Scan for the cell matching the given text and deliver its [x, y] coordinate at center. 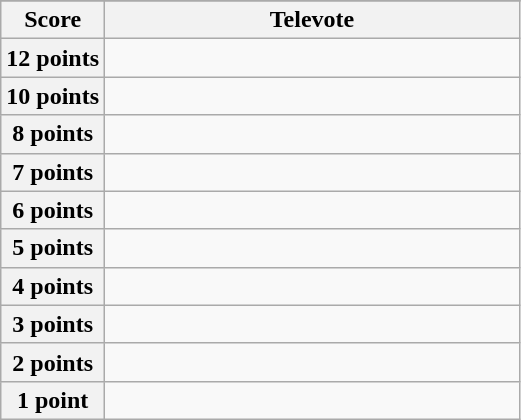
6 points [53, 210]
2 points [53, 362]
8 points [53, 134]
10 points [53, 96]
4 points [53, 286]
Televote [312, 20]
Score [53, 20]
1 point [53, 400]
3 points [53, 324]
5 points [53, 248]
12 points [53, 58]
7 points [53, 172]
